Extract the (X, Y) coordinate from the center of the cell holding the provided text.  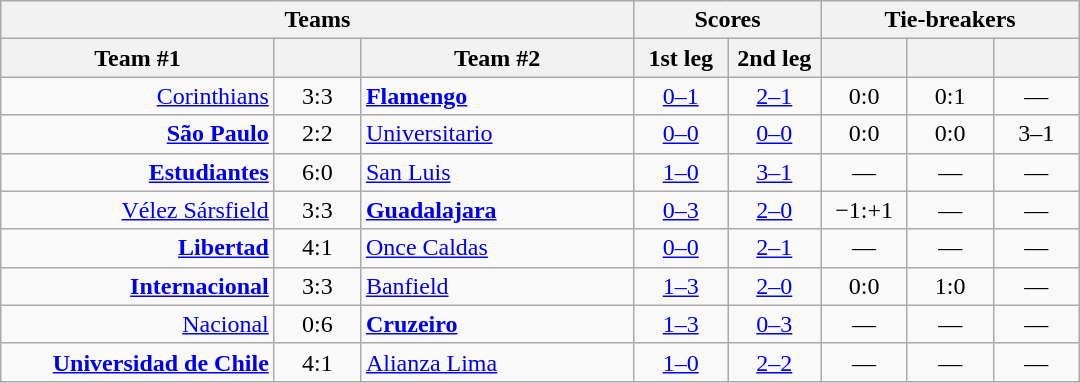
1:0 (950, 286)
Libertad (138, 248)
Guadalajara (497, 210)
Alianza Lima (497, 362)
Corinthians (138, 96)
0–1 (681, 96)
Tie-breakers (950, 20)
Nacional (138, 324)
2:2 (317, 134)
Cruzeiro (497, 324)
Team #2 (497, 58)
0:1 (950, 96)
Estudiantes (138, 172)
2–2 (775, 362)
Flamengo (497, 96)
Internacional (138, 286)
Once Caldas (497, 248)
−1:+1 (864, 210)
Vélez Sársfield (138, 210)
Scores (728, 20)
Teams (318, 20)
San Luis (497, 172)
2nd leg (775, 58)
Universitario (497, 134)
0:6 (317, 324)
Universidad de Chile (138, 362)
São Paulo (138, 134)
Banfield (497, 286)
6:0 (317, 172)
1st leg (681, 58)
Team #1 (138, 58)
